From the cell containing the given text, extract its center point as (x, y) coordinate. 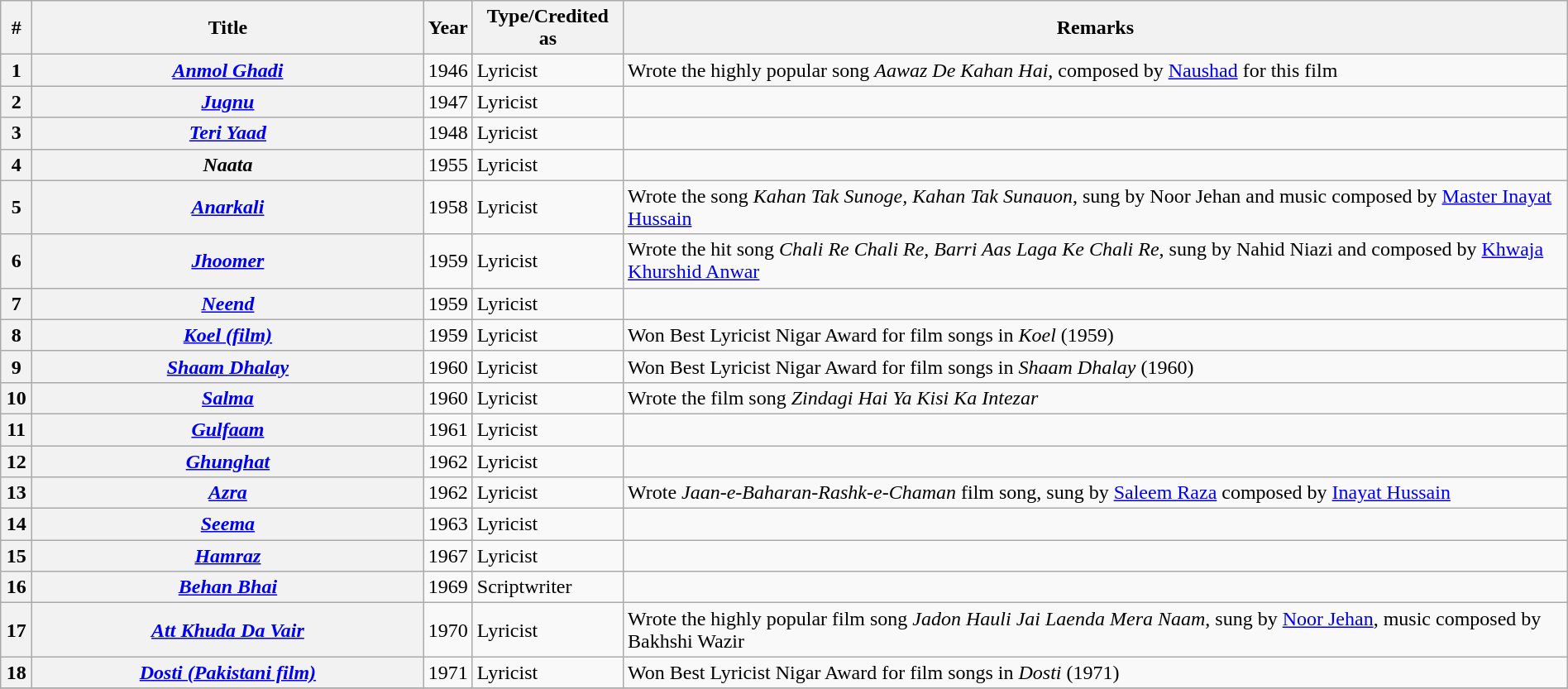
Won Best Lyricist Nigar Award for film songs in Dosti (1971) (1096, 672)
9 (17, 366)
4 (17, 165)
1948 (448, 133)
1961 (448, 429)
15 (17, 556)
Azra (228, 493)
Jhoomer (228, 261)
Won Best Lyricist Nigar Award for film songs in Koel (1959) (1096, 335)
11 (17, 429)
Seema (228, 524)
Won Best Lyricist Nigar Award for film songs in Shaam Dhalay (1960) (1096, 366)
# (17, 28)
10 (17, 398)
Wrote the song Kahan Tak Sunoge, Kahan Tak Sunauon, sung by Noor Jehan and music composed by Master Inayat Hussain (1096, 207)
Ghunghat (228, 461)
1969 (448, 587)
Neend (228, 304)
Scriptwriter (547, 587)
Wrote the highly popular film song Jadon Hauli Jai Laenda Mera Naam, sung by Noor Jehan, music composed by Bakhshi Wazir (1096, 630)
17 (17, 630)
8 (17, 335)
1 (17, 70)
1967 (448, 556)
Wrote the hit song Chali Re Chali Re, Barri Aas Laga Ke Chali Re, sung by Nahid Niazi and composed by Khwaja Khurshid Anwar (1096, 261)
Koel (film) (228, 335)
13 (17, 493)
1963 (448, 524)
14 (17, 524)
Shaam Dhalay (228, 366)
Type/Credited as (547, 28)
6 (17, 261)
1971 (448, 672)
1947 (448, 102)
Gulfaam (228, 429)
1958 (448, 207)
1955 (448, 165)
2 (17, 102)
Anmol Ghadi (228, 70)
16 (17, 587)
Dosti (Pakistani film) (228, 672)
Year (448, 28)
Salma (228, 398)
Title (228, 28)
Naata (228, 165)
Teri Yaad (228, 133)
Wrote Jaan-e-Baharan-Rashk-e-Chaman film song, sung by Saleem Raza composed by Inayat Hussain (1096, 493)
Att Khuda Da Vair (228, 630)
Remarks (1096, 28)
18 (17, 672)
Hamraz (228, 556)
Jugnu (228, 102)
1970 (448, 630)
12 (17, 461)
3 (17, 133)
7 (17, 304)
Wrote the highly popular song Aawaz De Kahan Hai, composed by Naushad for this film (1096, 70)
Wrote the film song Zindagi Hai Ya Kisi Ka Intezar (1096, 398)
Anarkali (228, 207)
1946 (448, 70)
5 (17, 207)
Behan Bhai (228, 587)
